Capture the cell that displays the provided text and extract its [x, y] central coordinate. 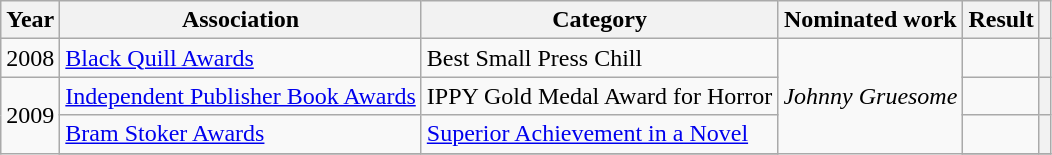
Year [30, 20]
2009 [30, 115]
Black Quill Awards [240, 58]
2008 [30, 58]
Result [1001, 20]
IPPY Gold Medal Award for Horror [600, 96]
Superior Achievement in a Novel [600, 134]
Bram Stoker Awards [240, 134]
Best Small Press Chill [600, 58]
Nominated work [870, 20]
Independent Publisher Book Awards [240, 96]
Association [240, 20]
Category [600, 20]
Johnny Gruesome [870, 96]
